For the text-containing cell, return its midpoint in (x, y) coordinate format. 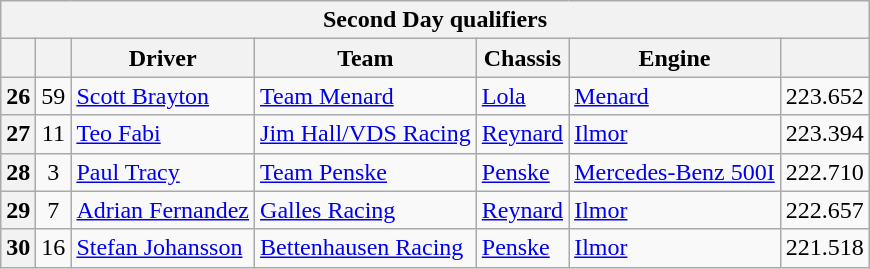
Engine (675, 58)
223.652 (824, 96)
Mercedes-Benz 500I (675, 172)
28 (18, 172)
Menard (675, 96)
222.710 (824, 172)
26 (18, 96)
11 (54, 134)
Chassis (522, 58)
Lola (522, 96)
Team (366, 58)
Adrian Fernandez (163, 210)
Team Penske (366, 172)
Driver (163, 58)
Paul Tracy (163, 172)
3 (54, 172)
Team Menard (366, 96)
223.394 (824, 134)
Jim Hall/VDS Racing (366, 134)
Galles Racing (366, 210)
Scott Brayton (163, 96)
Second Day qualifiers (436, 20)
Bettenhausen Racing (366, 248)
29 (18, 210)
222.657 (824, 210)
221.518 (824, 248)
16 (54, 248)
Teo Fabi (163, 134)
Stefan Johansson (163, 248)
30 (18, 248)
59 (54, 96)
7 (54, 210)
27 (18, 134)
